Scan for the cell matching the given text and deliver its (X, Y) coordinate at center. 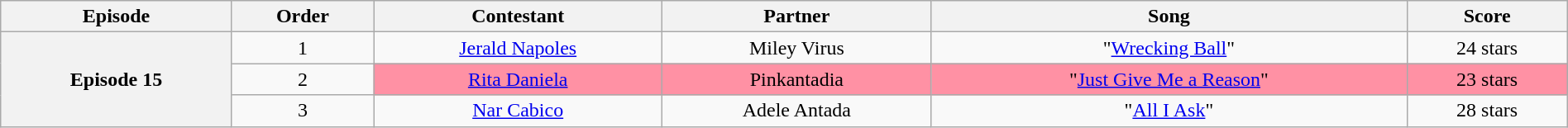
Episode (116, 17)
Jerald Napoles (518, 48)
Episode 15 (116, 79)
2 (303, 79)
Order (303, 17)
Pinkantadia (797, 79)
Rita Daniela (518, 79)
24 stars (1487, 48)
1 (303, 48)
Song (1169, 17)
"Just Give Me a Reason" (1169, 79)
Adele Antada (797, 111)
"Wrecking Ball" (1169, 48)
28 stars (1487, 111)
Contestant (518, 17)
3 (303, 111)
Nar Cabico (518, 111)
Score (1487, 17)
"All I Ask" (1169, 111)
Miley Virus (797, 48)
Partner (797, 17)
23 stars (1487, 79)
